Search for the cell housing the specified text and yield its [x, y] center coordinate. 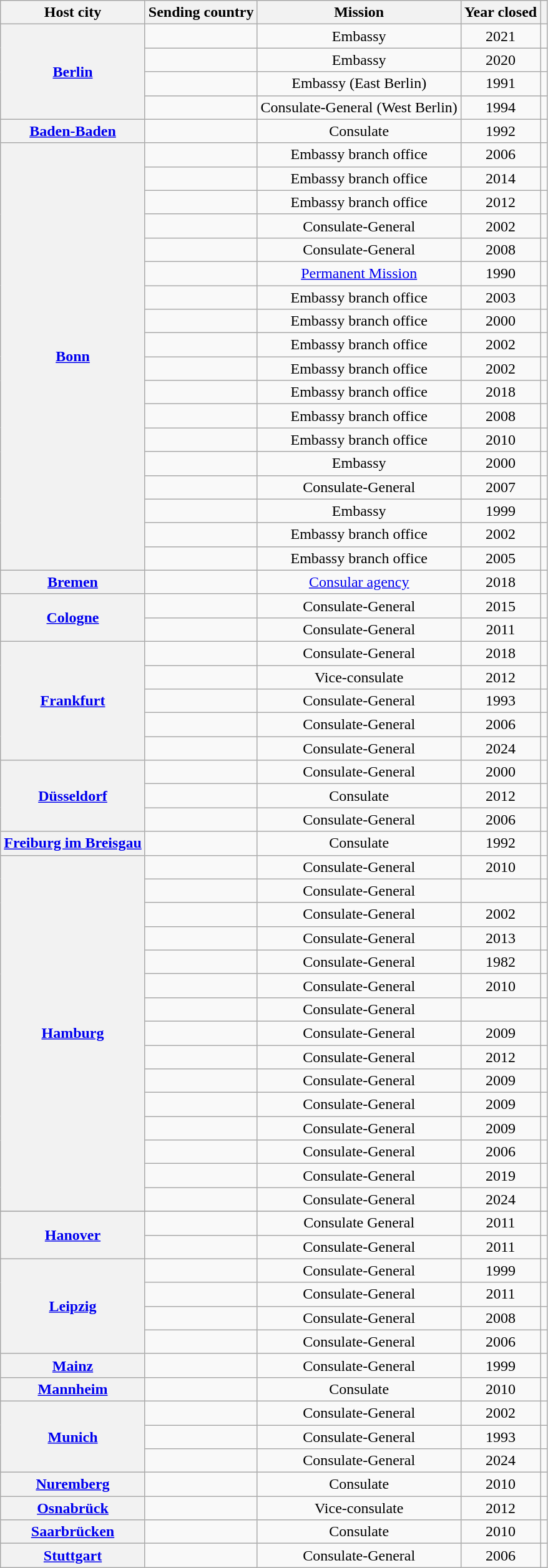
Mannheim [73, 1389]
Embassy (East Berlin) [359, 84]
Bonn [73, 357]
Consulate General [359, 1223]
Consulate-General (West Berlin) [359, 107]
Frankfurt [73, 700]
Cologne [73, 617]
Sending country [201, 12]
Host city [73, 12]
Nuremberg [73, 1484]
2015 [501, 606]
Year closed [501, 12]
2013 [501, 938]
Berlin [73, 72]
Hanover [73, 1235]
Saarbrücken [73, 1532]
1994 [501, 107]
1991 [501, 84]
2005 [501, 558]
2020 [501, 60]
2003 [501, 298]
Hamburg [73, 1033]
Permanent Mission [359, 273]
2014 [501, 178]
Consular agency [359, 582]
2021 [501, 36]
Bremen [73, 582]
Leipzig [73, 1306]
Stuttgart [73, 1556]
Mainz [73, 1365]
Düsseldorf [73, 796]
Munich [73, 1436]
Osnabrück [73, 1508]
1990 [501, 273]
1982 [501, 962]
2019 [501, 1176]
2007 [501, 487]
Mission [359, 12]
Baden-Baden [73, 131]
Freiburg im Breisgau [73, 843]
